Output the [X, Y] coordinate of the center of the cell containing the given text.  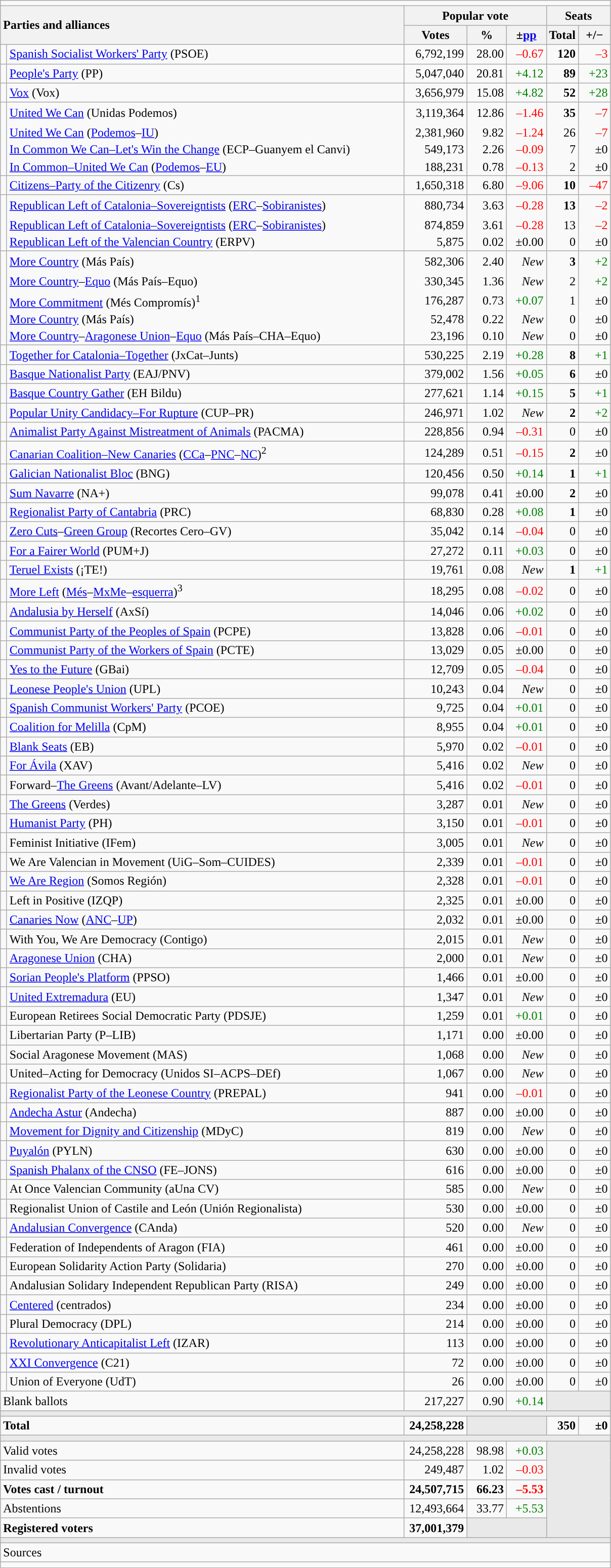
+4.82 [526, 93]
Invalid votes [202, 1470]
Parties and alliances [202, 25]
XXI Convergence (C21) [205, 1363]
2,381,960 [435, 133]
2.40 [487, 262]
At Once Valencian Community (aUna CV) [205, 1189]
630 [435, 1151]
% [487, 35]
Plural Democracy (DPL) [205, 1324]
Basque Nationalist Party (EAJ/PNV) [205, 374]
Sum Navarre (NA+) [205, 493]
530 [435, 1208]
+0.28 [526, 355]
12.86 [487, 113]
Yes to the Future (GBai) [205, 669]
Spanish Phalanx of the CNSO (FE–JONS) [205, 1170]
Citizens–Party of the Citizenry (Cs) [205, 185]
In Common–United We Can (Podemos–EU) [205, 167]
124,289 [435, 453]
More Country–Aragonese Union–Equo (Más País–CHA–Equo) [205, 336]
Puyalón (PYLN) [205, 1151]
–9.06 [526, 185]
0.10 [487, 336]
1,347 [435, 996]
+0.15 [526, 394]
2.19 [487, 355]
0.41 [487, 493]
–0.67 [526, 54]
99,078 [435, 493]
United–Acting for Democracy (Unidos SI–ACPS–DEf) [205, 1074]
89 [562, 73]
66.23 [487, 1489]
2,325 [435, 900]
Zero Cuts–Green Group (Recortes Cero–GV) [205, 531]
+/− [595, 35]
Andalusian Convergence (CAnda) [205, 1228]
Communist Party of the Peoples of Spain (PCPE) [205, 631]
880,734 [435, 205]
0.51 [487, 453]
Blank ballots [202, 1401]
68,830 [435, 512]
1,650,318 [435, 185]
24,507,715 [435, 1489]
5,875 [435, 242]
±pp [526, 35]
27,272 [435, 551]
113 [435, 1343]
0.73 [487, 300]
Leonese People's Union (UPL) [205, 688]
0.90 [487, 1401]
Humanist Party (PH) [205, 823]
234 [435, 1304]
35,042 [435, 531]
Centered (centrados) [205, 1304]
0.11 [487, 551]
United We Can (Unidas Podemos) [205, 113]
More Left (Més–MxMe–esquerra)3 [205, 591]
3,150 [435, 823]
–0.15 [526, 453]
10,243 [435, 688]
6.80 [487, 185]
23,196 [435, 336]
0.14 [487, 531]
520 [435, 1228]
Regionalist Union of Castile and León (Unión Regionalista) [205, 1208]
3.61 [487, 225]
330,345 [435, 281]
249 [435, 1285]
52,478 [435, 320]
+5.53 [526, 1508]
–47 [595, 185]
–3 [595, 54]
214 [435, 1324]
52 [562, 93]
We Are Valencian in Movement (UiG–Som–CUIDES) [205, 862]
6,792,199 [435, 54]
Regionalist Party of the Leonese Country (PREPAL) [205, 1093]
9.82 [487, 133]
33.77 [487, 1508]
Federation of Independents of Aragon (FIA) [205, 1247]
20.81 [487, 73]
8,955 [435, 727]
+23 [595, 73]
15.08 [487, 93]
616 [435, 1170]
Spanish Socialist Workers' Party (PSOE) [205, 54]
249,487 [435, 1470]
Andecha Astur (Andecha) [205, 1112]
887 [435, 1112]
176,287 [435, 300]
+0.07 [526, 300]
Social Aragonese Movement (MAS) [205, 1055]
Left in Positive (IZQP) [205, 900]
350 [562, 1426]
Blank Seats (EB) [205, 747]
Valid votes [202, 1451]
14,046 [435, 612]
+0.05 [526, 374]
–0.03 [526, 1470]
530,225 [435, 355]
Votes [435, 35]
5,047,040 [435, 73]
13,029 [435, 650]
2,015 [435, 939]
13,828 [435, 631]
19,761 [435, 570]
0.78 [487, 167]
–1.46 [526, 113]
18,295 [435, 591]
7 [562, 150]
3,656,979 [435, 93]
In Common We Can–Let's Win the Change (ECP–Guanyem el Canvi) [205, 150]
277,621 [435, 394]
Popular vote [475, 16]
More Country–Equo (Más País–Equo) [205, 281]
Teruel Exists (¡TE!) [205, 570]
–5.53 [526, 1489]
Coalition for Melilla (CpM) [205, 727]
–0.09 [526, 150]
Canarian Coalition–New Canaries (CCa–PNC–NC)2 [205, 453]
Registered voters [202, 1528]
98.98 [487, 1451]
3,287 [435, 804]
2,339 [435, 862]
Union of Everyone (UdT) [205, 1382]
941 [435, 1093]
0.94 [487, 432]
European Retirees Social Democratic Party (PDSJE) [205, 1016]
With You, We Are Democracy (Contigo) [205, 939]
1.14 [487, 394]
9,725 [435, 708]
228,856 [435, 432]
217,227 [435, 1401]
1,068 [435, 1055]
10 [562, 185]
Andalusia by Herself (AxSí) [205, 612]
+4.12 [526, 73]
3,005 [435, 843]
–0.13 [526, 167]
549,173 [435, 150]
2,032 [435, 920]
European Solidarity Action Party (Solidaria) [205, 1266]
Galician Nationalist Bloc (BNG) [205, 473]
Forward–The Greens (Avant/Adelante–LV) [205, 785]
3,119,364 [435, 113]
37,001,379 [435, 1528]
3 [562, 262]
188,231 [435, 167]
Spanish Communist Workers' Party (PCOE) [205, 708]
120,456 [435, 473]
3.63 [487, 205]
More Commitment (Més Compromís)1 [205, 300]
35 [562, 113]
Popular Unity Candidacy–For Rupture (CUP–PR) [205, 413]
1,259 [435, 1016]
Sources [305, 1552]
–0.31 [526, 432]
874,859 [435, 225]
2,000 [435, 958]
72 [435, 1363]
+0.02 [526, 612]
Canaries Now (ANC–UP) [205, 920]
5,970 [435, 747]
1.56 [487, 374]
The Greens (Verdes) [205, 804]
1,067 [435, 1074]
1,466 [435, 977]
246,971 [435, 413]
0.28 [487, 512]
People's Party (PP) [205, 73]
For Ávila (XAV) [205, 766]
Communist Party of the Workers of Spain (PCTE) [205, 650]
Republican Left of the Valencian Country (ERPV) [205, 242]
28.00 [487, 54]
270 [435, 1266]
Votes cast / turnout [202, 1489]
+28 [595, 93]
5 [562, 394]
United We Can (Podemos–IU) [205, 133]
6 [562, 374]
8 [562, 355]
Abstentions [202, 1508]
582,306 [435, 262]
–0.02 [526, 591]
2.26 [487, 150]
Basque Country Gather (EH Bildu) [205, 394]
We Are Region (Somos Región) [205, 881]
379,002 [435, 374]
120 [562, 54]
Aragonese Union (CHA) [205, 958]
Revolutionary Anticapitalist Left (IZAR) [205, 1343]
Libertarian Party (P–LIB) [205, 1035]
+0.08 [526, 512]
Animalist Party Against Mistreatment of Animals (PACMA) [205, 432]
0.22 [487, 320]
585 [435, 1189]
Regionalist Party of Cantabria (PRC) [205, 512]
–1.24 [526, 133]
Feminist Initiative (IFem) [205, 843]
12,493,664 [435, 1508]
Together for Catalonia–Together (JxCat–Junts) [205, 355]
819 [435, 1131]
Vox (Vox) [205, 93]
12,709 [435, 669]
Seats [579, 16]
For a Fairer World (PUM+J) [205, 551]
Sorian People's Platform (PPSO) [205, 977]
Movement for Dignity and Citizenship (MDyC) [205, 1131]
461 [435, 1247]
0.50 [487, 473]
1.36 [487, 281]
1,171 [435, 1035]
2,328 [435, 881]
Andalusian Solidary Independent Republican Party (RISA) [205, 1285]
United Extremadura (EU) [205, 996]
